Identify which cell holds the provided text, then report its [X, Y] central coordinate. 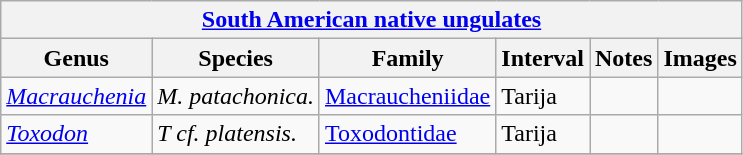
Genus [76, 58]
Toxodon [76, 134]
Images [700, 58]
Species [236, 58]
Interval [543, 58]
Macraucheniidae [407, 96]
Family [407, 58]
Macrauchenia [76, 96]
T cf. platensis. [236, 134]
Notes [624, 58]
South American native ungulates [372, 20]
Toxodontidae [407, 134]
M. patachonica. [236, 96]
